Search for the cell housing the specified text and yield its (x, y) center coordinate. 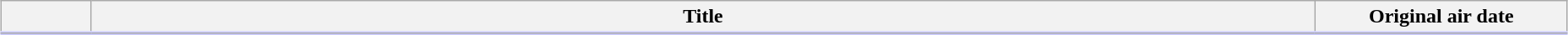
Title (703, 17)
Original air date (1441, 17)
